Return [X, Y] of the center of cell containing provided text 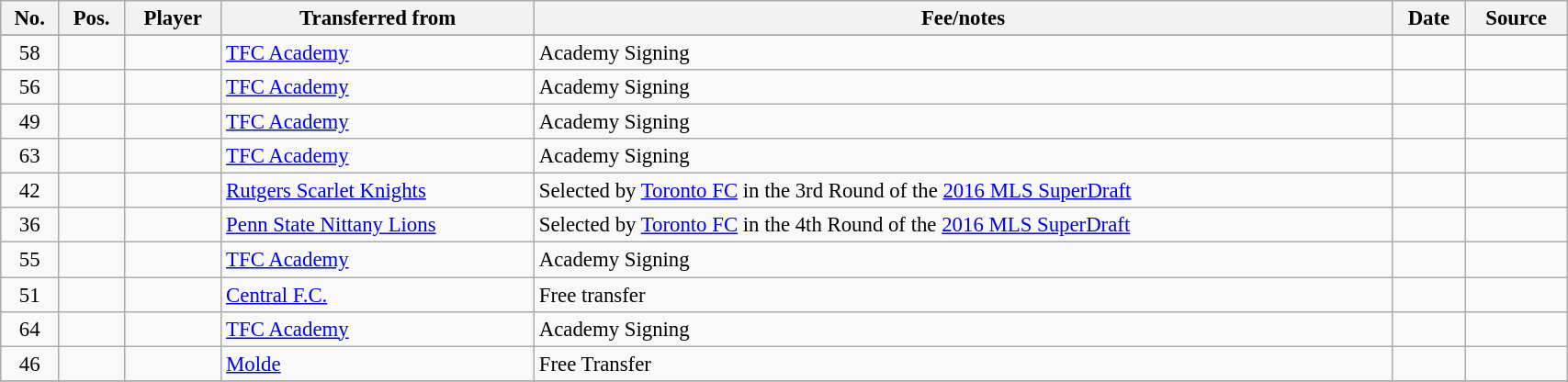
No. [29, 18]
46 [29, 364]
Selected by Toronto FC in the 4th Round of the 2016 MLS SuperDraft [963, 225]
Transferred from [378, 18]
36 [29, 225]
Central F.C. [378, 295]
51 [29, 295]
55 [29, 260]
63 [29, 156]
Free transfer [963, 295]
Selected by Toronto FC in the 3rd Round of the 2016 MLS SuperDraft [963, 191]
Pos. [92, 18]
58 [29, 53]
42 [29, 191]
Free Transfer [963, 364]
Fee/notes [963, 18]
56 [29, 87]
Molde [378, 364]
49 [29, 122]
64 [29, 329]
Date [1428, 18]
Source [1516, 18]
Rutgers Scarlet Knights [378, 191]
Penn State Nittany Lions [378, 225]
Player [173, 18]
